Determine the [x, y] coordinate at the center of the cell enclosing the given text.  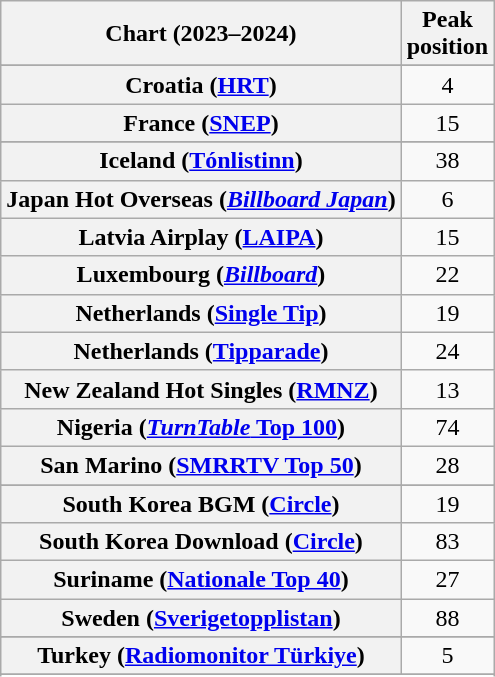
Suriname (Nationale Top 40) [201, 580]
6 [447, 199]
Iceland (Tónlistinn) [201, 161]
South Korea Download (Circle) [201, 542]
Latvia Airplay (LAIPA) [201, 237]
Japan Hot Overseas (Billboard Japan) [201, 199]
88 [447, 618]
27 [447, 580]
San Marino (SMRRTV Top 50) [201, 465]
Turkey (Radiomonitor Türkiye) [201, 656]
Netherlands (Single Tip) [201, 313]
22 [447, 275]
74 [447, 427]
28 [447, 465]
5 [447, 656]
38 [447, 161]
13 [447, 389]
New Zealand Hot Singles (RMNZ) [201, 389]
83 [447, 542]
Croatia (HRT) [201, 85]
Nigeria (TurnTable Top 100) [201, 427]
24 [447, 351]
France (SNEP) [201, 123]
Chart (2023–2024) [201, 34]
Peakposition [447, 34]
South Korea BGM (Circle) [201, 503]
Sweden (Sverigetopplistan) [201, 618]
4 [447, 85]
Luxembourg (Billboard) [201, 275]
Netherlands (Tipparade) [201, 351]
